Pinpoint the cell where the given text exists, returning its (x, y) midpoint coordinate. 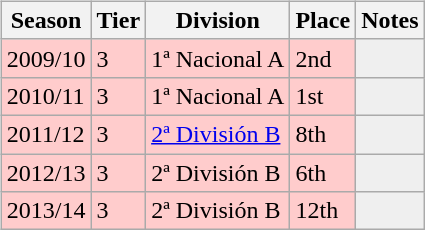
2009/10 (46, 58)
Division (218, 20)
Notes (390, 20)
2012/13 (46, 173)
12th (323, 211)
2011/12 (46, 134)
2013/14 (46, 211)
Season (46, 20)
Tier (118, 20)
Place (323, 20)
6th (323, 173)
8th (323, 134)
1st (323, 96)
2nd (323, 58)
2010/11 (46, 96)
